Find where the given text appears and provide that cell's center as (X, Y) coordinate. 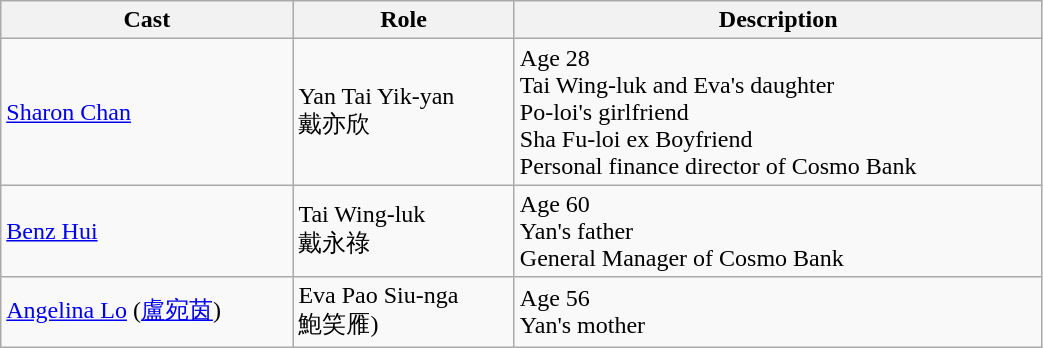
Sharon Chan (147, 112)
Age 28Tai Wing-luk and Eva's daughter Po-loi's girlfriend Sha Fu-loi ex Boyfriend Personal finance director of Cosmo Bank (778, 112)
Angelina Lo (盧宛茵) (147, 312)
Age 56Yan's mother (778, 312)
Benz Hui (147, 231)
Eva Pao Siu-nga 鮑笑雁) (404, 312)
Age 60Yan's father General Manager of Cosmo Bank (778, 231)
Tai Wing-luk 戴永祿 (404, 231)
Yan Tai Yik-yan 戴亦欣 (404, 112)
Description (778, 20)
Cast (147, 20)
Role (404, 20)
